Locate the cell with the specified text and output its [x, y] center coordinate. 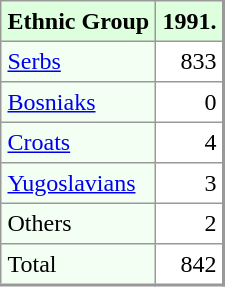
842 [190, 264]
Yugoslavians [78, 183]
0 [190, 102]
Bosniaks [78, 102]
3 [190, 183]
Serbs [78, 61]
Croats [78, 142]
Total [78, 264]
4 [190, 142]
1991. [190, 21]
2 [190, 223]
Others [78, 223]
833 [190, 61]
Ethnic Group [78, 21]
